Provide the [X, Y] coordinate of the cell's center where the given text is located.  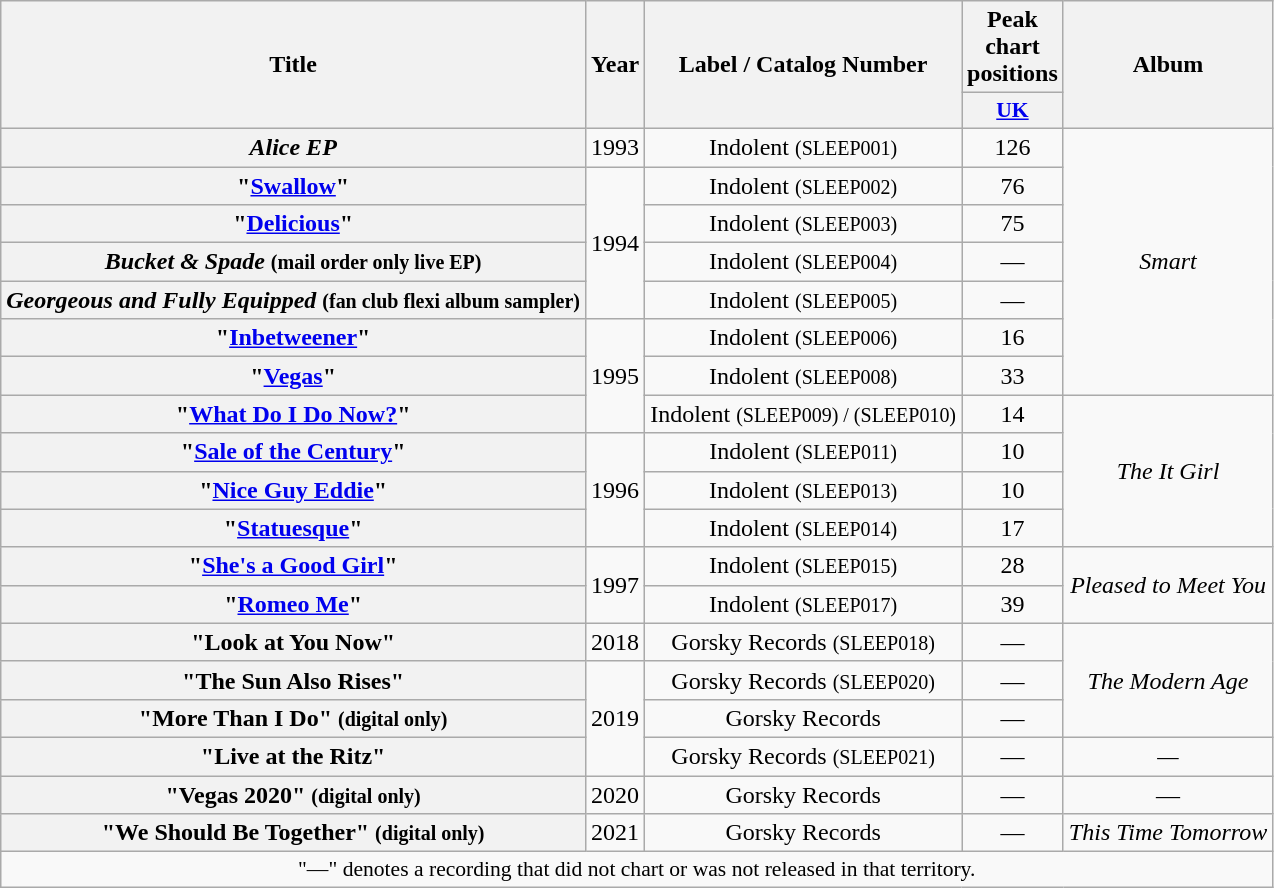
Indolent (SLEEP013) [804, 490]
2018 [616, 642]
"Vegas 2020" (digital only) [294, 795]
"We Should Be Together" (digital only) [294, 833]
Album [1168, 65]
Gorsky Records (SLEEP020) [804, 680]
"More Than I Do" (digital only) [294, 718]
Indolent (SLEEP005) [804, 300]
The It Girl [1168, 471]
Year [616, 65]
The Modern Age [1168, 680]
16 [1013, 338]
Indolent (SLEEP006) [804, 338]
Bucket & Spade (mail order only live EP) [294, 262]
Alice EP [294, 147]
Pleased to Meet You [1168, 585]
"Vegas" [294, 376]
1995 [616, 376]
1996 [616, 490]
Indolent (SLEEP015) [804, 566]
14 [1013, 414]
"Swallow" [294, 185]
75 [1013, 224]
39 [1013, 604]
76 [1013, 185]
"Nice Guy Eddie" [294, 490]
Label / Catalog Number [804, 65]
1993 [616, 147]
1997 [616, 585]
1994 [616, 242]
"—" denotes a recording that did not chart or was not released in that territory. [637, 870]
"Inbetweener" [294, 338]
"Romeo Me" [294, 604]
Georgeous and Fully Equipped (fan club flexi album sampler) [294, 300]
Gorsky Records (SLEEP018) [804, 642]
Indolent (SLEEP003) [804, 224]
Indolent (SLEEP014) [804, 528]
This Time Tomorrow [1168, 833]
"Look at You Now" [294, 642]
Indolent (SLEEP011) [804, 452]
"She's a Good Girl" [294, 566]
Indolent (SLEEP008) [804, 376]
UK [1013, 111]
"Live at the Ritz" [294, 756]
Title [294, 65]
Indolent (SLEEP004) [804, 262]
17 [1013, 528]
Indolent (SLEEP001) [804, 147]
Indolent (SLEEP009) / (SLEEP010) [804, 414]
Indolent (SLEEP002) [804, 185]
28 [1013, 566]
"Statuesque" [294, 528]
"What Do I Do Now?" [294, 414]
"Delicious" [294, 224]
"Sale of the Century" [294, 452]
Gorsky Records (SLEEP021) [804, 756]
Indolent (SLEEP017) [804, 604]
"The Sun Also Rises" [294, 680]
2021 [616, 833]
Smart [1168, 261]
126 [1013, 147]
Peak chart positions [1013, 47]
33 [1013, 376]
2020 [616, 795]
2019 [616, 718]
